Find where the given text appears and provide that cell's center as (X, Y) coordinate. 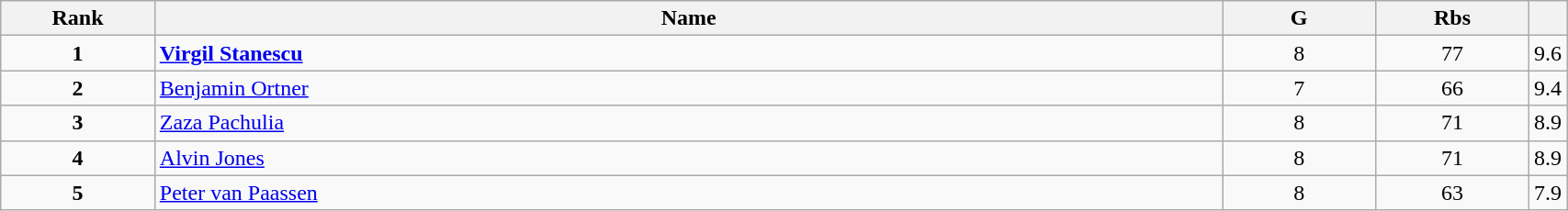
Rbs (1451, 18)
Name (689, 18)
3 (78, 123)
9.6 (1549, 53)
Alvin Jones (689, 158)
Rank (78, 18)
63 (1451, 193)
2 (78, 88)
9.4 (1549, 88)
5 (78, 193)
4 (78, 158)
7 (1299, 88)
Benjamin Ortner (689, 88)
Peter van Paassen (689, 193)
G (1299, 18)
7.9 (1549, 193)
Zaza Pachulia (689, 123)
66 (1451, 88)
Virgil Stanescu (689, 53)
1 (78, 53)
77 (1451, 53)
